Output the (X, Y) coordinate of the center of the cell containing the given text.  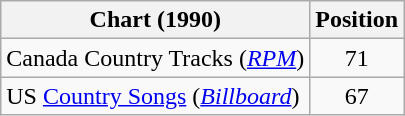
Position (357, 20)
67 (357, 96)
71 (357, 58)
Canada Country Tracks (RPM) (156, 58)
Chart (1990) (156, 20)
US Country Songs (Billboard) (156, 96)
